Capture the cell that displays the provided text and extract its [x, y] central coordinate. 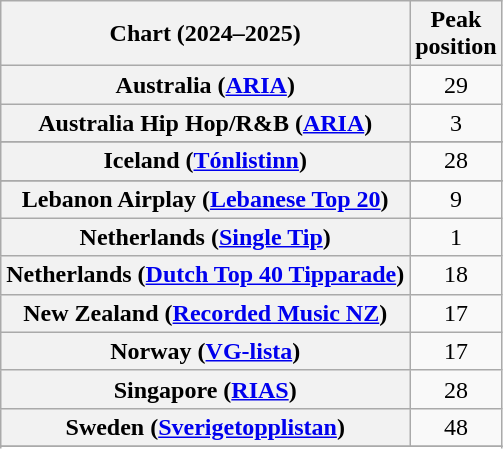
Singapore (RIAS) [206, 389]
1 [456, 237]
48 [456, 427]
29 [456, 85]
Netherlands (Dutch Top 40 Tipparade) [206, 275]
Sweden (Sverigetopplistan) [206, 427]
Chart (2024–2025) [206, 34]
18 [456, 275]
3 [456, 123]
Australia (ARIA) [206, 85]
New Zealand (Recorded Music NZ) [206, 313]
9 [456, 199]
Peakposition [456, 34]
Iceland (Tónlistinn) [206, 161]
Norway (VG-lista) [206, 351]
Australia Hip Hop/R&B (ARIA) [206, 123]
Lebanon Airplay (Lebanese Top 20) [206, 199]
Netherlands (Single Tip) [206, 237]
